Identify which cell holds the provided text, then report its (x, y) central coordinate. 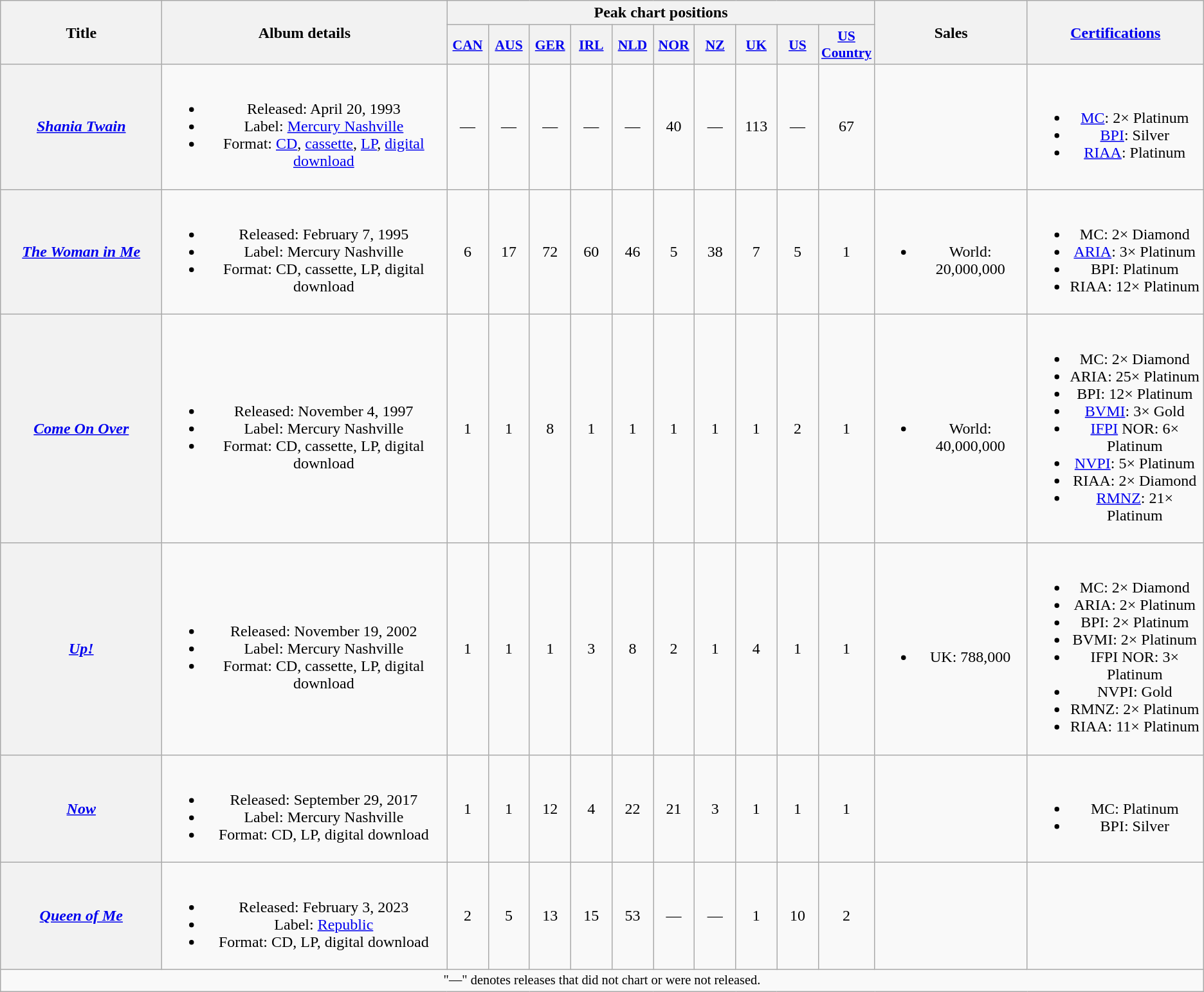
Released: November 4, 1997Label: Mercury NashvilleFormat: CD, cassette, LP, digital download (305, 428)
World: 20,000,000 (951, 252)
Shania Twain (81, 127)
Album details (305, 32)
NLD (632, 45)
Queen of Me (81, 916)
67 (846, 127)
Released: February 3, 2023Label: RepublicFormat: CD, LP, digital download (305, 916)
Released: April 20, 1993Label: Mercury NashvilleFormat: CD, cassette, LP, digital download (305, 127)
CAN (468, 45)
40 (674, 127)
Peak chart positions (661, 13)
72 (550, 252)
Come On Over (81, 428)
Title (81, 32)
UK: 788,000 (951, 648)
Released: February 7, 1995Label: Mercury NashvilleFormat: CD, cassette, LP, digital download (305, 252)
NZ (715, 45)
46 (632, 252)
The Woman in Me (81, 252)
GER (550, 45)
17 (509, 252)
113 (756, 127)
"—" denotes releases that did not chart or were not released. (602, 980)
53 (632, 916)
Sales (951, 32)
UK (756, 45)
15 (591, 916)
7 (756, 252)
38 (715, 252)
10 (798, 916)
US (798, 45)
22 (632, 808)
MC: PlatinumBPI: Silver (1115, 808)
World: 40,000,000 (951, 428)
Certifications (1115, 32)
21 (674, 808)
13 (550, 916)
AUS (509, 45)
MC: 2× PlatinumBPI: SilverRIAA: Platinum (1115, 127)
Up! (81, 648)
Now (81, 808)
Released: November 19, 2002Label: Mercury NashvilleFormat: CD, cassette, LP, digital download (305, 648)
60 (591, 252)
6 (468, 252)
IRL (591, 45)
MC: 2× DiamondARIA: 25× PlatinumBPI: 12× PlatinumBVMI: 3× GoldIFPI NOR: 6× PlatinumNVPI: 5× PlatinumRIAA: 2× DiamondRMNZ: 21× Platinum (1115, 428)
Released: September 29, 2017Label: Mercury NashvilleFormat: CD, LP, digital download (305, 808)
12 (550, 808)
NOR (674, 45)
USCountry (846, 45)
MC: 2× DiamondARIA: 3× PlatinumBPI: PlatinumRIAA: 12× Platinum (1115, 252)
MC: 2× DiamondARIA: 2× PlatinumBPI: 2× PlatinumBVMI: 2× PlatinumIFPI NOR: 3× PlatinumNVPI: GoldRMNZ: 2× PlatinumRIAA: 11× Platinum (1115, 648)
